Detect which cell encompasses the target text, then output its (X, Y) center coordinate. 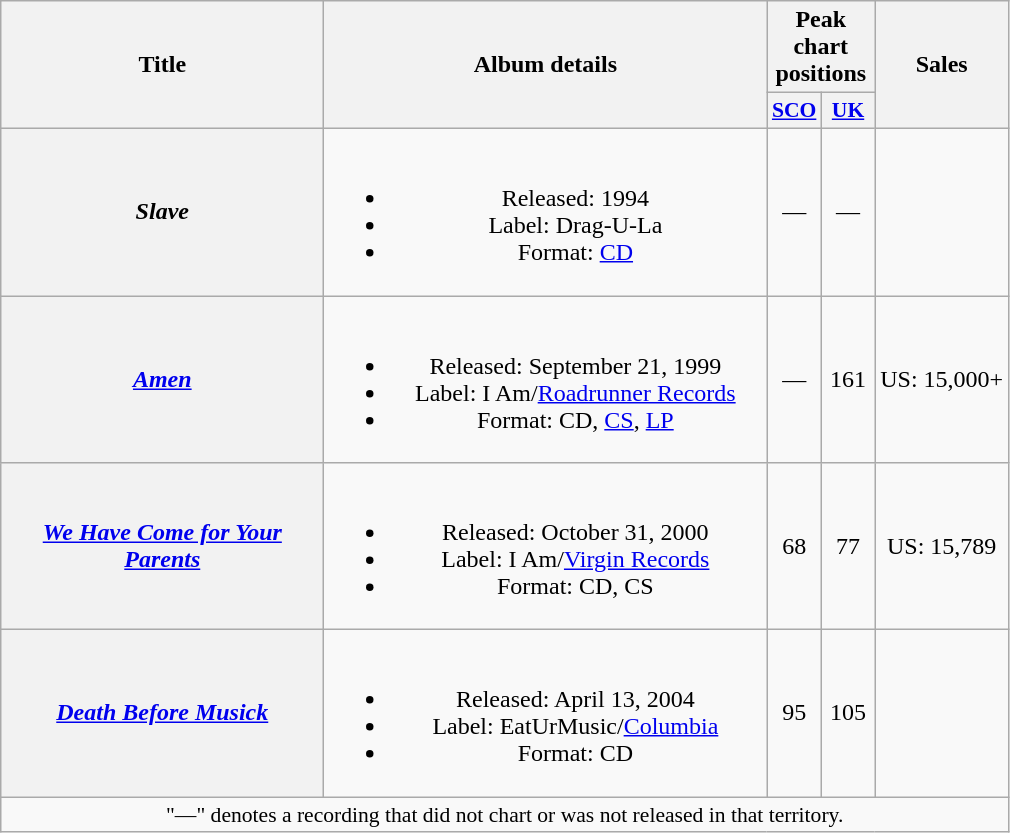
Released: September 21, 1999Label: I Am/Roadrunner RecordsFormat: CD, CS, LP (546, 380)
"—" denotes a recording that did not chart or was not released in that territory. (505, 815)
77 (848, 546)
UK (848, 111)
Released: October 31, 2000Label: I Am/Virgin RecordsFormat: CD, CS (546, 546)
Slave (162, 212)
Released: 1994Label: Drag-U-LaFormat: CD (546, 212)
95 (794, 714)
105 (848, 714)
SCO (794, 111)
Released: April 13, 2004Label: EatUrMusic/ColumbiaFormat: CD (546, 714)
161 (848, 380)
Death Before Musick (162, 714)
Amen (162, 380)
Sales (942, 65)
US: 15,789 (942, 546)
Title (162, 65)
We Have Come for Your Parents (162, 546)
68 (794, 546)
US: 15,000+ (942, 380)
Album details (546, 65)
Peak chart positions (821, 47)
